Provide the [x, y] coordinate of the cell's center where the given text is located.  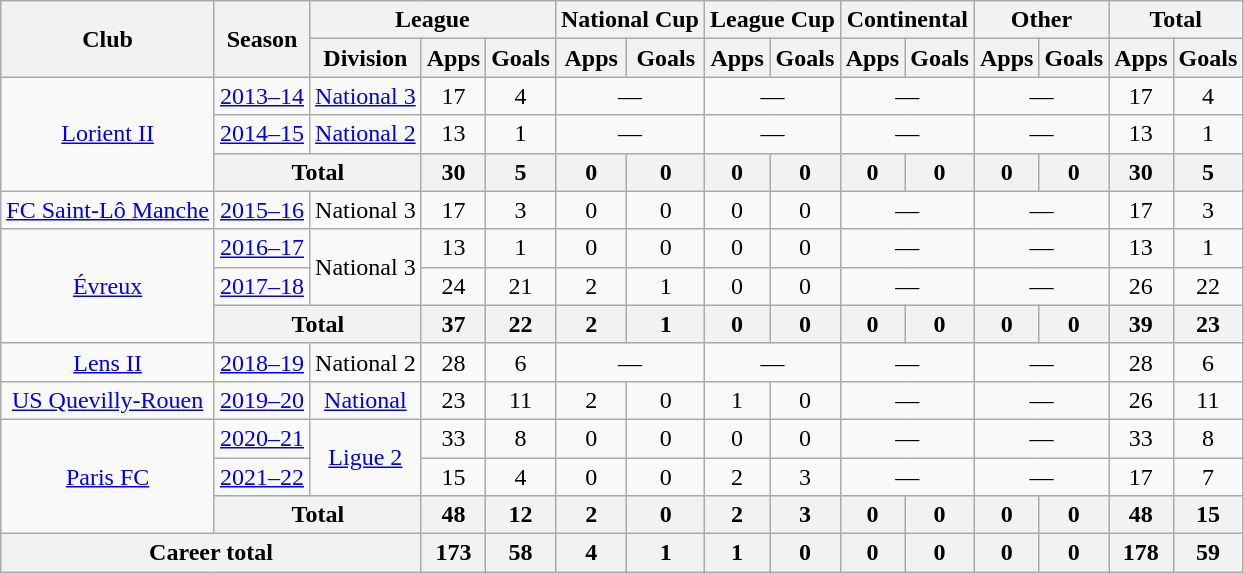
2018–19 [262, 362]
178 [1141, 553]
Season [262, 39]
League Cup [773, 20]
Ligue 2 [366, 457]
Lens II [108, 362]
2019–20 [262, 400]
2020–21 [262, 438]
National [366, 400]
Career total [211, 553]
US Quevilly-Rouen [108, 400]
Division [366, 58]
24 [453, 286]
Lorient II [108, 134]
Club [108, 39]
FC Saint-Lô Manche [108, 210]
7 [1208, 477]
Évreux [108, 286]
National Cup [630, 20]
21 [521, 286]
Paris FC [108, 476]
39 [1141, 324]
2016–17 [262, 248]
2014–15 [262, 134]
Other [1041, 20]
2015–16 [262, 210]
12 [521, 515]
2021–22 [262, 477]
Continental [907, 20]
58 [521, 553]
173 [453, 553]
2017–18 [262, 286]
37 [453, 324]
2013–14 [262, 96]
League [433, 20]
59 [1208, 553]
